Locate the cell with the specified text and output its [x, y] center coordinate. 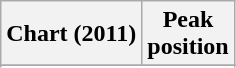
Peakposition [188, 34]
Chart (2011) [72, 34]
